Return the (X, Y) coordinate for the center point of the cell that contains the specified text.  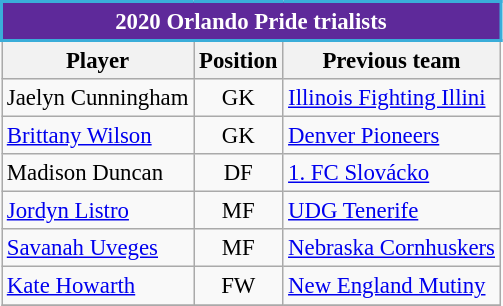
Brittany Wilson (98, 136)
Savanah Uveges (98, 249)
Kate Howarth (98, 286)
Position (238, 60)
Player (98, 60)
1. FC Slovácko (392, 173)
DF (238, 173)
2020 Orlando Pride trialists (252, 22)
New England Mutiny (392, 286)
Jordyn Listro (98, 211)
Nebraska Cornhuskers (392, 249)
UDG Tenerife (392, 211)
Madison Duncan (98, 173)
Illinois Fighting Illini (392, 98)
FW (238, 286)
Previous team (392, 60)
Jaelyn Cunningham (98, 98)
Denver Pioneers (392, 136)
